Capture the cell that displays the provided text and extract its [X, Y] central coordinate. 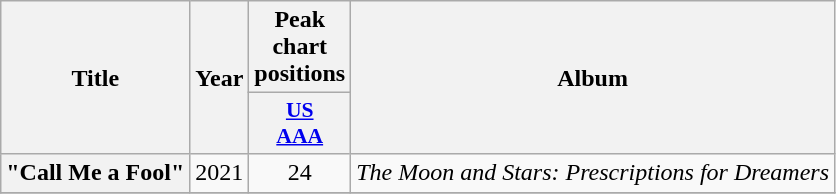
Peak chart positions [300, 47]
Album [593, 78]
24 [300, 173]
"Call Me a Fool" [96, 173]
USAAA [300, 124]
Year [220, 78]
Title [96, 78]
2021 [220, 173]
The Moon and Stars: Prescriptions for Dreamers [593, 173]
